Extract the [x, y] coordinate from the center of the cell holding the provided text.  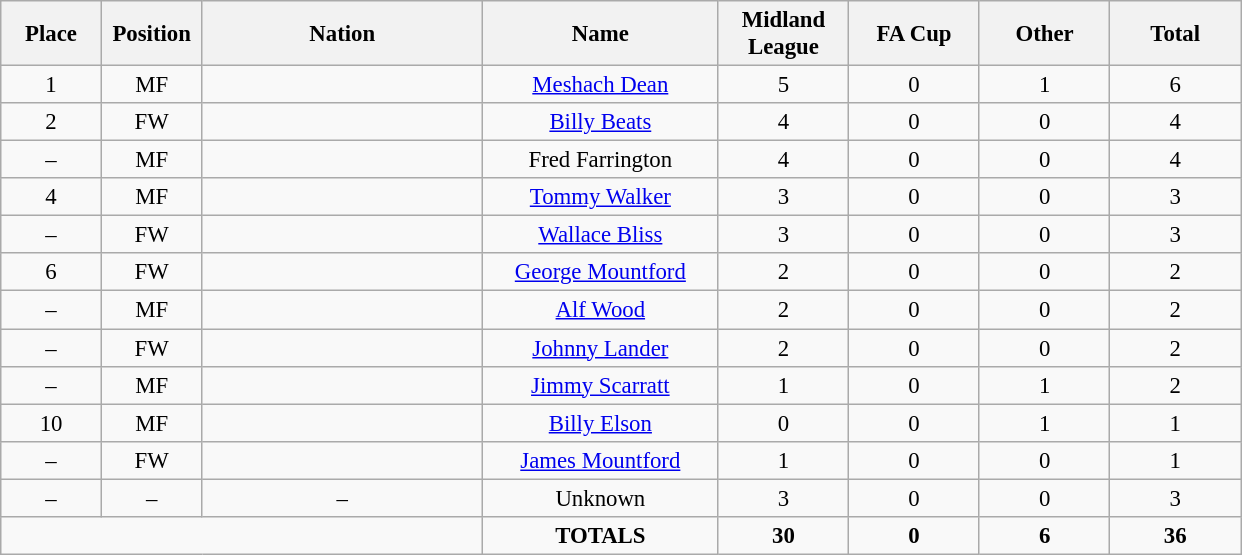
Meshach Dean [601, 85]
Johnny Lander [601, 348]
Total [1176, 34]
Place [52, 34]
Billy Beats [601, 122]
James Mountford [601, 460]
Other [1044, 34]
Jimmy Scarratt [601, 385]
Billy Elson [601, 423]
Nation [342, 34]
30 [784, 536]
Name [601, 34]
TOTALS [601, 536]
5 [784, 85]
Unknown [601, 498]
George Mountford [601, 273]
Position [152, 34]
Alf Wood [601, 310]
10 [52, 423]
Midland League [784, 34]
FA Cup [914, 34]
Wallace Bliss [601, 235]
Tommy Walker [601, 197]
Fred Farrington [601, 160]
36 [1176, 536]
